Provide the [x, y] coordinate of the cell's center where the given text is located.  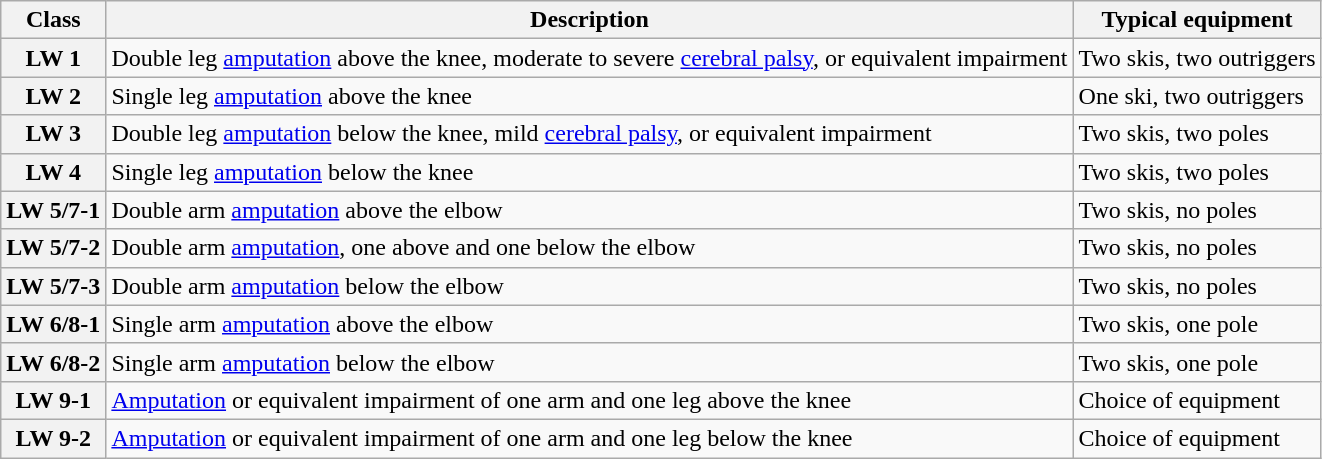
Double arm amputation below the elbow [590, 286]
Single leg amputation above the knee [590, 96]
LW 6/8-2 [54, 362]
Amputation or equivalent impairment of one arm and one leg below the knee [590, 438]
Double arm amputation above the elbow [590, 210]
Single arm amputation below the elbow [590, 362]
LW 9-1 [54, 400]
Description [590, 20]
LW 3 [54, 134]
LW 9-2 [54, 438]
Amputation or equivalent impairment of one arm and one leg above the knee [590, 400]
One ski, two outriggers [1197, 96]
LW 5/7-1 [54, 210]
Double arm amputation, one above and one below the elbow [590, 248]
LW 1 [54, 58]
Typical equipment [1197, 20]
LW 4 [54, 172]
LW 2 [54, 96]
Double leg amputation below the knee, mild cerebral palsy, or equivalent impairment [590, 134]
Single arm amputation above the elbow [590, 324]
Class [54, 20]
LW 6/8-1 [54, 324]
LW 5/7-3 [54, 286]
Single leg amputation below the knee [590, 172]
LW 5/7-2 [54, 248]
Double leg amputation above the knee, moderate to severe cerebral palsy, or equivalent impairment [590, 58]
Two skis, two outriggers [1197, 58]
